Scan for the cell matching the given text and deliver its [X, Y] coordinate at center. 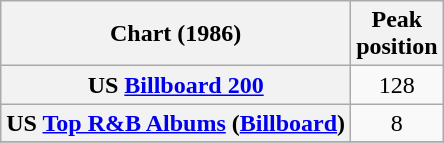
US Billboard 200 [176, 85]
8 [397, 123]
US Top R&B Albums (Billboard) [176, 123]
Chart (1986) [176, 34]
128 [397, 85]
Peakposition [397, 34]
